Find where the given text appears and provide that cell's center as (X, Y) coordinate. 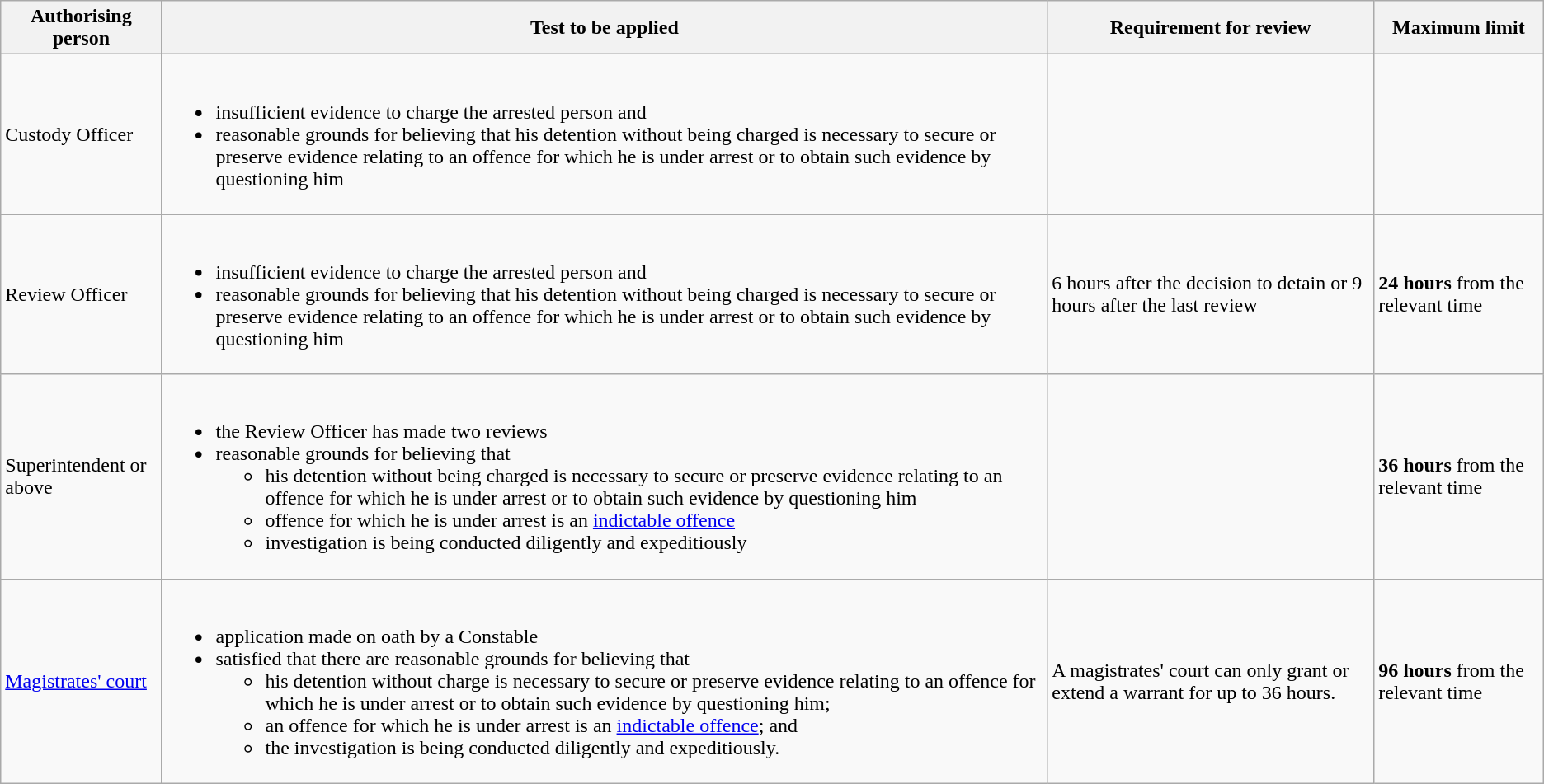
Superintendent or above (81, 477)
A magistrates' court can only grant or extend a warrant for up to 36 hours. (1211, 681)
Authorising person (81, 28)
24 hours from the relevant time (1459, 294)
Test to be applied (605, 28)
Maximum limit (1459, 28)
36 hours from the relevant time (1459, 477)
Requirement for review (1211, 28)
Review Officer (81, 294)
96 hours from the relevant time (1459, 681)
Custody Officer (81, 134)
Magistrates' court (81, 681)
6 hours after the decision to detain or 9 hours after the last review (1211, 294)
